Locate the cell with the specified text and output its [X, Y] center coordinate. 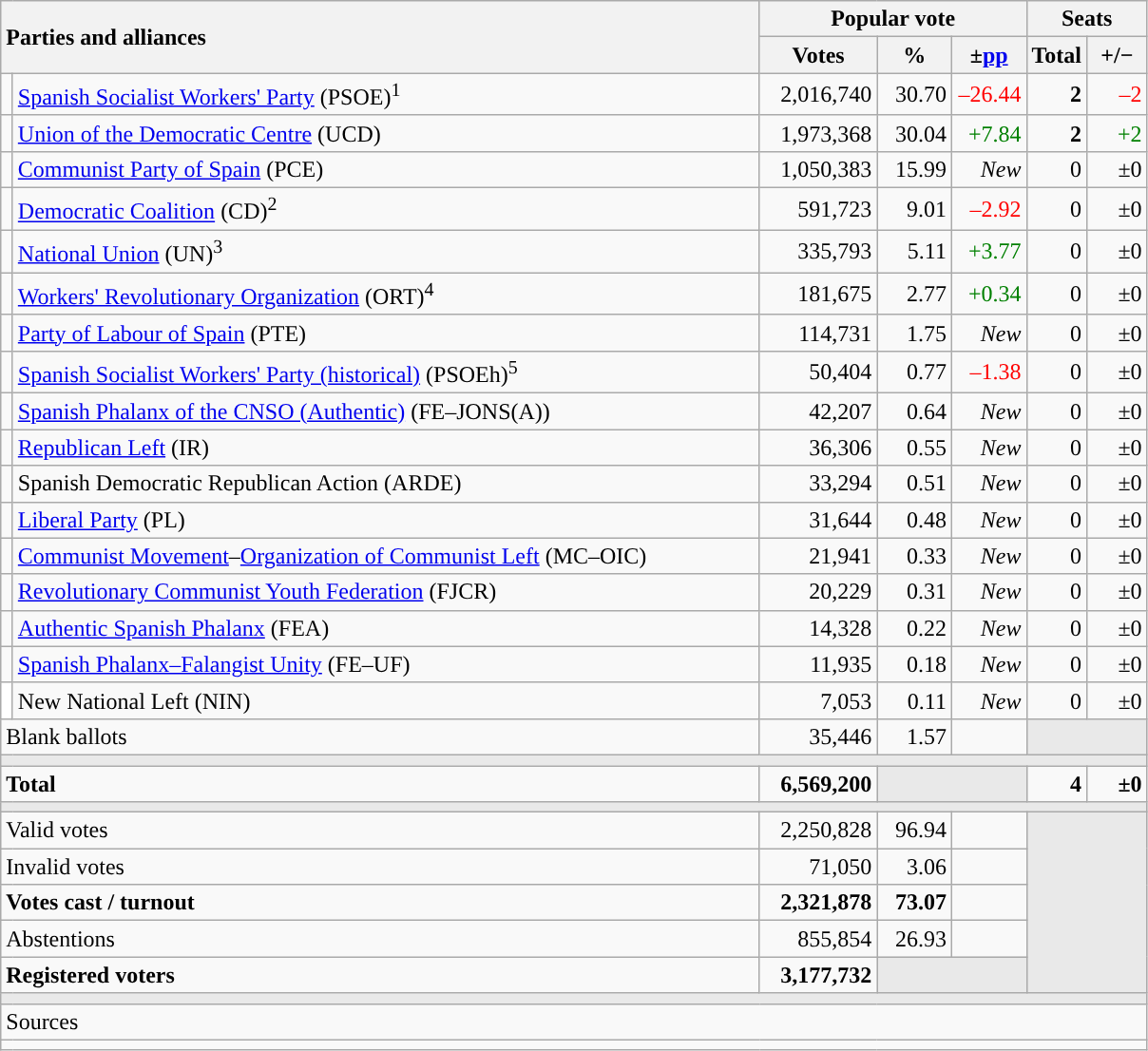
14,328 [818, 628]
50,404 [818, 373]
30.04 [914, 133]
11,935 [818, 664]
0.31 [914, 592]
4 [1057, 784]
% [914, 55]
7,053 [818, 700]
2,321,878 [818, 903]
21,941 [818, 556]
+0.34 [988, 295]
30.70 [914, 95]
0.33 [914, 556]
31,644 [818, 520]
Workers' Revolutionary Organization (ORT)4 [386, 295]
73.07 [914, 903]
Abstentions [380, 939]
±pp [988, 55]
Party of Labour of Spain (PTE) [386, 333]
Communist Movement–Organization of Communist Left (MC–OIC) [386, 556]
–26.44 [988, 95]
36,306 [818, 448]
Blank ballots [380, 736]
2.77 [914, 295]
Spanish Phalanx of the CNSO (Authentic) (FE–JONS(A)) [386, 411]
Votes cast / turnout [380, 903]
181,675 [818, 295]
Popular vote [893, 19]
Union of the Democratic Centre (UCD) [386, 133]
Valid votes [380, 831]
26.93 [914, 939]
35,446 [818, 736]
Spanish Democratic Republican Action (ARDE) [386, 484]
Invalid votes [380, 867]
5.11 [914, 251]
+/− [1118, 55]
Authentic Spanish Phalanx (FEA) [386, 628]
National Union (UN)3 [386, 251]
0.48 [914, 520]
Parties and alliances [380, 37]
591,723 [818, 209]
33,294 [818, 484]
6,569,200 [818, 784]
New National Left (NIN) [386, 700]
1.57 [914, 736]
0.64 [914, 411]
9.01 [914, 209]
2,250,828 [818, 831]
Republican Left (IR) [386, 448]
+3.77 [988, 251]
0.11 [914, 700]
–2.92 [988, 209]
0.18 [914, 664]
2,016,740 [818, 95]
20,229 [818, 592]
1.75 [914, 333]
0.51 [914, 484]
Communist Party of Spain (PCE) [386, 169]
Votes [818, 55]
0.22 [914, 628]
–2 [1118, 95]
Sources [574, 1022]
15.99 [914, 169]
3.06 [914, 867]
–1.38 [988, 373]
71,050 [818, 867]
96.94 [914, 831]
Spanish Socialist Workers' Party (historical) (PSOEh)5 [386, 373]
0.55 [914, 448]
Liberal Party (PL) [386, 520]
Registered voters [380, 975]
3,177,732 [818, 975]
+7.84 [988, 133]
335,793 [818, 251]
+2 [1118, 133]
114,731 [818, 333]
Spanish Socialist Workers' Party (PSOE)1 [386, 95]
855,854 [818, 939]
1,050,383 [818, 169]
0.77 [914, 373]
Spanish Phalanx–Falangist Unity (FE–UF) [386, 664]
1,973,368 [818, 133]
Democratic Coalition (CD)2 [386, 209]
Seats [1087, 19]
42,207 [818, 411]
Revolutionary Communist Youth Federation (FJCR) [386, 592]
